Determine the [X, Y] coordinate at the center of the cell enclosing the given text.  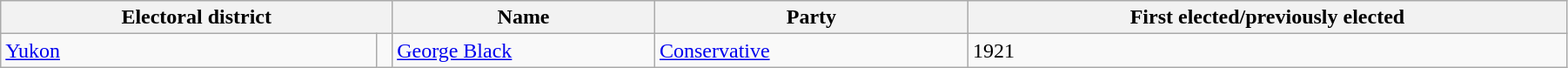
Party [811, 17]
Name [524, 17]
Electoral district [197, 17]
Conservative [811, 51]
1921 [1267, 51]
Yukon [189, 51]
First elected/previously elected [1267, 17]
George Black [524, 51]
